Capture the cell that displays the provided text and extract its [X, Y] central coordinate. 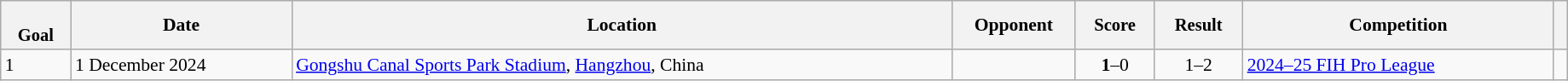
2024–25 FIH Pro League [1398, 66]
Gongshu Canal Sports Park Stadium, Hangzhou, China [622, 66]
1–2 [1199, 66]
Location [622, 26]
Score [1114, 26]
Date [181, 26]
Opponent [1013, 26]
Goal [36, 26]
1 [36, 66]
Competition [1398, 26]
Result [1199, 26]
1–0 [1114, 66]
1 December 2024 [181, 66]
